Locate the cell with the specified text and output its (X, Y) center coordinate. 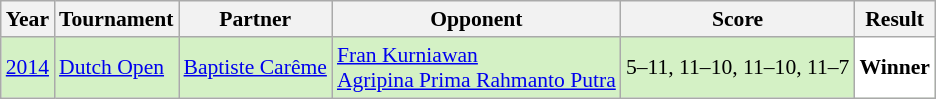
Tournament (116, 19)
Opponent (476, 19)
5–11, 11–10, 11–10, 11–7 (738, 68)
2014 (28, 68)
Score (738, 19)
Partner (256, 19)
Baptiste Carême (256, 68)
Fran Kurniawan Agripina Prima Rahmanto Putra (476, 68)
Year (28, 19)
Result (894, 19)
Winner (894, 68)
Dutch Open (116, 68)
